From the cell containing the given text, extract its center point as [x, y] coordinate. 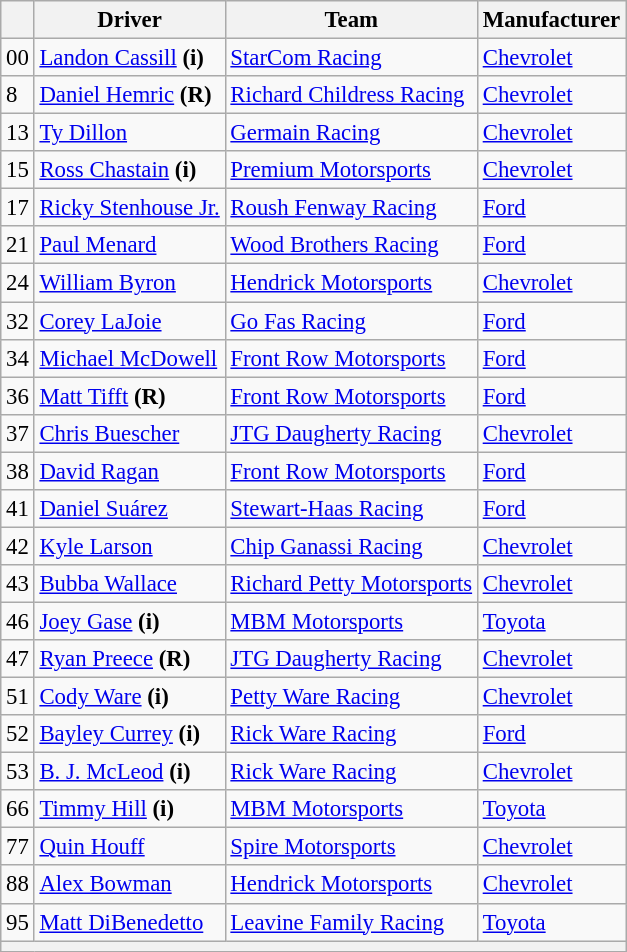
41 [18, 509]
Ross Chastain (i) [130, 170]
00 [18, 58]
Timmy Hill (i) [130, 809]
Chris Buescher [130, 433]
Driver [130, 20]
Ryan Preece (R) [130, 659]
Manufacturer [551, 20]
88 [18, 885]
15 [18, 170]
Cody Ware (i) [130, 697]
Go Fas Racing [351, 321]
Richard Childress Racing [351, 95]
Petty Ware Racing [351, 697]
34 [18, 358]
Matt DiBenedetto [130, 922]
47 [18, 659]
Quin Houff [130, 847]
53 [18, 772]
Daniel Hemric (R) [130, 95]
Team [351, 20]
Premium Motorsports [351, 170]
43 [18, 584]
Matt Tifft (R) [130, 396]
13 [18, 133]
8 [18, 95]
24 [18, 283]
Spire Motorsports [351, 847]
Ty Dillon [130, 133]
Daniel Suárez [130, 509]
32 [18, 321]
52 [18, 734]
Ricky Stenhouse Jr. [130, 208]
Leavine Family Racing [351, 922]
37 [18, 433]
38 [18, 471]
Richard Petty Motorsports [351, 584]
Germain Racing [351, 133]
David Ragan [130, 471]
17 [18, 208]
21 [18, 245]
46 [18, 621]
Joey Gase (i) [130, 621]
Wood Brothers Racing [351, 245]
Paul Menard [130, 245]
StarCom Racing [351, 58]
77 [18, 847]
51 [18, 697]
36 [18, 396]
Kyle Larson [130, 546]
Bubba Wallace [130, 584]
95 [18, 922]
William Byron [130, 283]
Alex Bowman [130, 885]
Bayley Currey (i) [130, 734]
Corey LaJoie [130, 321]
Chip Ganassi Racing [351, 546]
B. J. McLeod (i) [130, 772]
Roush Fenway Racing [351, 208]
66 [18, 809]
Stewart-Haas Racing [351, 509]
Landon Cassill (i) [130, 58]
42 [18, 546]
Michael McDowell [130, 358]
